Scan for the cell matching the given text and deliver its [X, Y] coordinate at center. 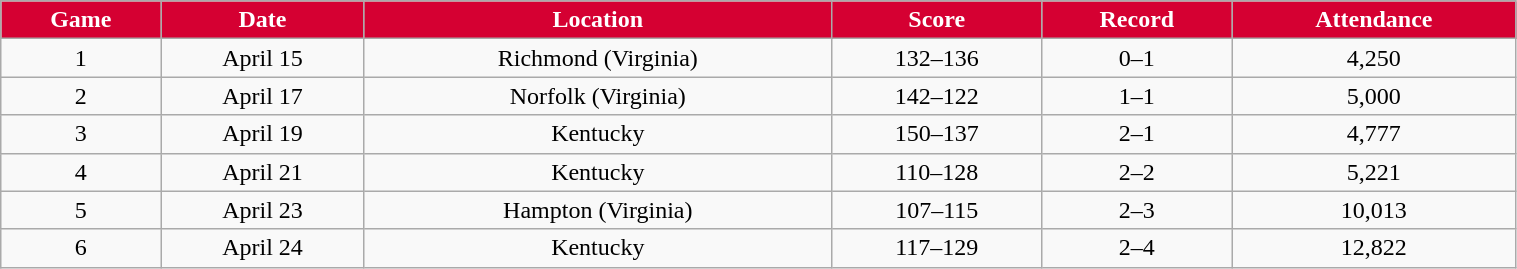
2 [81, 96]
Record [1137, 20]
132–136 [937, 58]
Attendance [1374, 20]
107–115 [937, 210]
2–1 [1137, 134]
Norfolk (Virginia) [598, 96]
4,250 [1374, 58]
April 23 [262, 210]
6 [81, 248]
April 19 [262, 134]
5,000 [1374, 96]
April 17 [262, 96]
1–1 [1137, 96]
2–3 [1137, 210]
10,013 [1374, 210]
Score [937, 20]
5,221 [1374, 172]
4,777 [1374, 134]
5 [81, 210]
12,822 [1374, 248]
Richmond (Virginia) [598, 58]
2–2 [1137, 172]
142–122 [937, 96]
April 21 [262, 172]
0–1 [1137, 58]
117–129 [937, 248]
2–4 [1137, 248]
1 [81, 58]
Hampton (Virginia) [598, 210]
3 [81, 134]
Game [81, 20]
April 24 [262, 248]
110–128 [937, 172]
150–137 [937, 134]
April 15 [262, 58]
Date [262, 20]
4 [81, 172]
Location [598, 20]
